Find where the given text appears and provide that cell's center as (X, Y) coordinate. 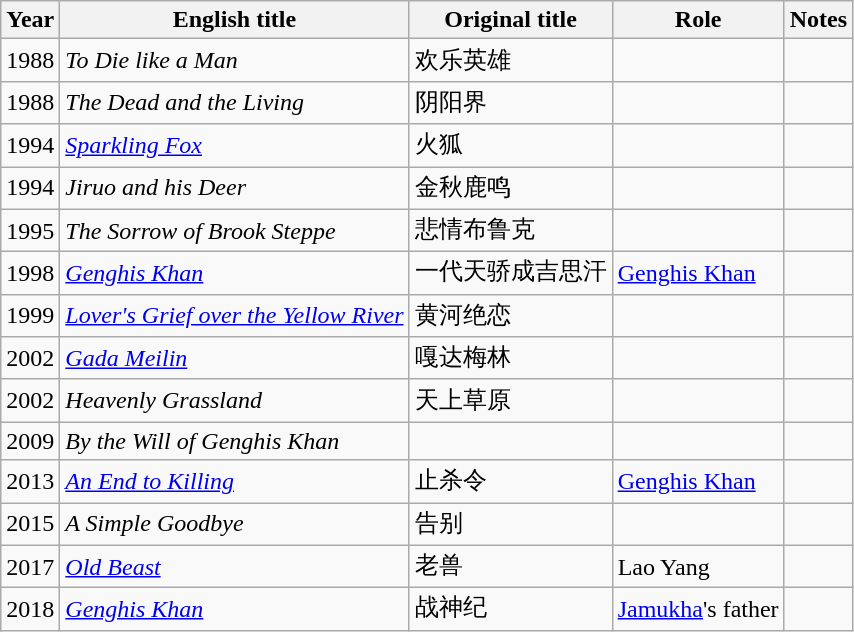
The Sorrow of Brook Steppe (234, 230)
Old Beast (234, 566)
1995 (30, 230)
Lao Yang (698, 566)
By the Will of Genghis Khan (234, 441)
老兽 (510, 566)
Role (698, 20)
告别 (510, 524)
The Dead and the Living (234, 102)
Jiruo and his Deer (234, 188)
1999 (30, 316)
火狐 (510, 146)
2009 (30, 441)
天上草原 (510, 400)
Heavenly Grassland (234, 400)
黄河绝恋 (510, 316)
Notes (818, 20)
To Die like a Man (234, 60)
2013 (30, 482)
Lover's Grief over the Yellow River (234, 316)
Gada Meilin (234, 358)
Sparkling Fox (234, 146)
Jamukha's father (698, 610)
悲情布鲁克 (510, 230)
An End to Killing (234, 482)
欢乐英雄 (510, 60)
战神纪 (510, 610)
嘎达梅林 (510, 358)
金秋鹿鸣 (510, 188)
2015 (30, 524)
一代天骄成吉思汗 (510, 274)
2017 (30, 566)
Year (30, 20)
止杀令 (510, 482)
Original title (510, 20)
A Simple Goodbye (234, 524)
1998 (30, 274)
阴阳界 (510, 102)
2018 (30, 610)
English title (234, 20)
